Return the (x, y) coordinate for the center point of the cell that contains the specified text.  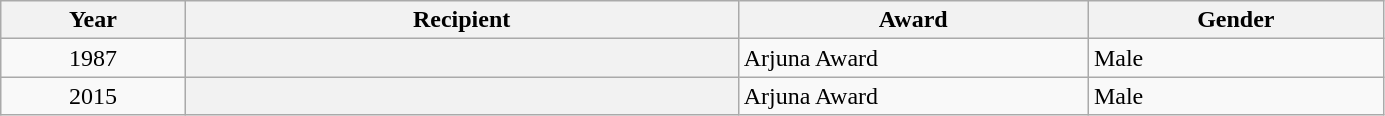
Award (913, 20)
1987 (93, 58)
Year (93, 20)
Gender (1236, 20)
Recipient (462, 20)
2015 (93, 96)
